Scan for the cell matching the given text and deliver its (x, y) coordinate at center. 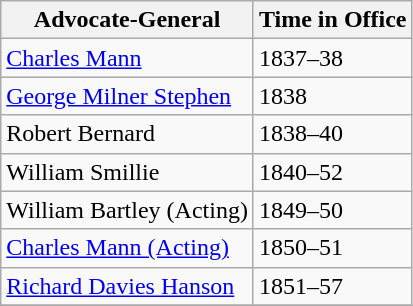
Robert Bernard (128, 134)
Time in Office (332, 20)
1850–51 (332, 248)
Charles Mann (128, 58)
1837–38 (332, 58)
1840–52 (332, 172)
Charles Mann (Acting) (128, 248)
George Milner Stephen (128, 96)
William Smillie (128, 172)
1838 (332, 96)
William Bartley (Acting) (128, 210)
Richard Davies Hanson (128, 286)
Advocate-General (128, 20)
1849–50 (332, 210)
1838–40 (332, 134)
1851–57 (332, 286)
